For the text-containing cell, return its midpoint in [x, y] coordinate format. 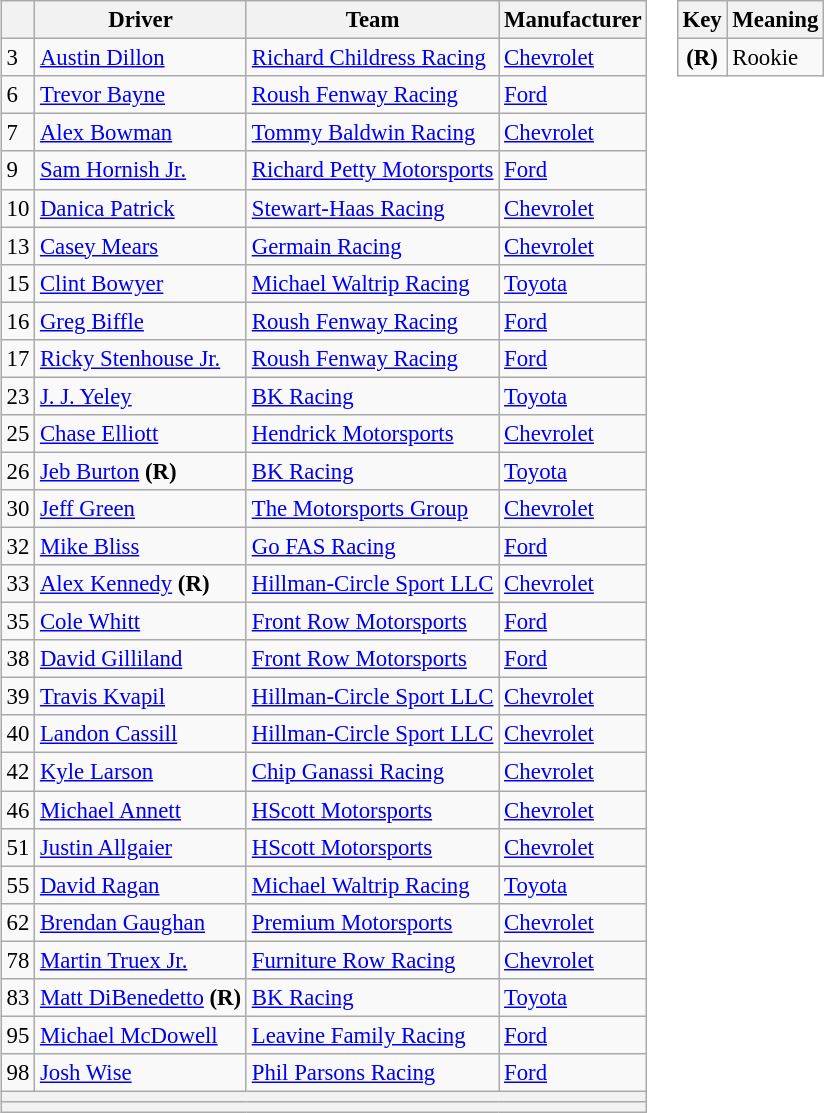
Matt DiBenedetto (R) [141, 997]
33 [18, 584]
Rookie [776, 58]
Jeff Green [141, 509]
35 [18, 622]
98 [18, 1073]
Landon Cassill [141, 734]
Austin Dillon [141, 58]
13 [18, 246]
Cole Whitt [141, 622]
Richard Childress Racing [372, 58]
9 [18, 170]
17 [18, 358]
15 [18, 283]
95 [18, 1035]
The Motorsports Group [372, 509]
Greg Biffle [141, 321]
Phil Parsons Racing [372, 1073]
Mike Bliss [141, 546]
42 [18, 772]
Trevor Bayne [141, 95]
Tommy Baldwin Racing [372, 133]
Leavine Family Racing [372, 1035]
16 [18, 321]
(R) [702, 58]
Driver [141, 20]
Josh Wise [141, 1073]
David Ragan [141, 885]
Brendan Gaughan [141, 922]
30 [18, 509]
Michael Annett [141, 809]
32 [18, 546]
40 [18, 734]
Justin Allgaier [141, 847]
39 [18, 697]
David Gilliland [141, 659]
Manufacturer [573, 20]
46 [18, 809]
83 [18, 997]
Clint Bowyer [141, 283]
78 [18, 960]
25 [18, 434]
Jeb Burton (R) [141, 471]
Sam Hornish Jr. [141, 170]
55 [18, 885]
51 [18, 847]
Danica Patrick [141, 208]
Stewart-Haas Racing [372, 208]
Martin Truex Jr. [141, 960]
Hendrick Motorsports [372, 434]
Furniture Row Racing [372, 960]
Germain Racing [372, 246]
Chase Elliott [141, 434]
62 [18, 922]
26 [18, 471]
Go FAS Racing [372, 546]
Key [702, 20]
Alex Bowman [141, 133]
10 [18, 208]
Kyle Larson [141, 772]
6 [18, 95]
Casey Mears [141, 246]
Chip Ganassi Racing [372, 772]
38 [18, 659]
Meaning [776, 20]
Travis Kvapil [141, 697]
Premium Motorsports [372, 922]
J. J. Yeley [141, 396]
Ricky Stenhouse Jr. [141, 358]
Team [372, 20]
Alex Kennedy (R) [141, 584]
7 [18, 133]
3 [18, 58]
Michael McDowell [141, 1035]
23 [18, 396]
Richard Petty Motorsports [372, 170]
